Return the [X, Y] coordinate for the center point of the cell that contains the specified text.  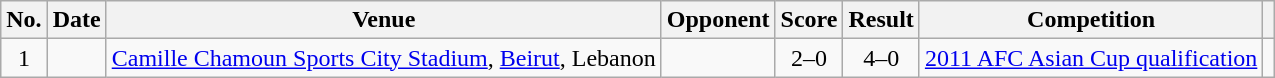
No. [24, 20]
Score [809, 20]
Camille Chamoun Sports City Stadium, Beirut, Lebanon [384, 58]
2–0 [809, 58]
Competition [1091, 20]
Result [881, 20]
1 [24, 58]
4–0 [881, 58]
2011 AFC Asian Cup qualification [1091, 58]
Opponent [718, 20]
Date [76, 20]
Venue [384, 20]
